Find where the given text appears and provide that cell's center as (x, y) coordinate. 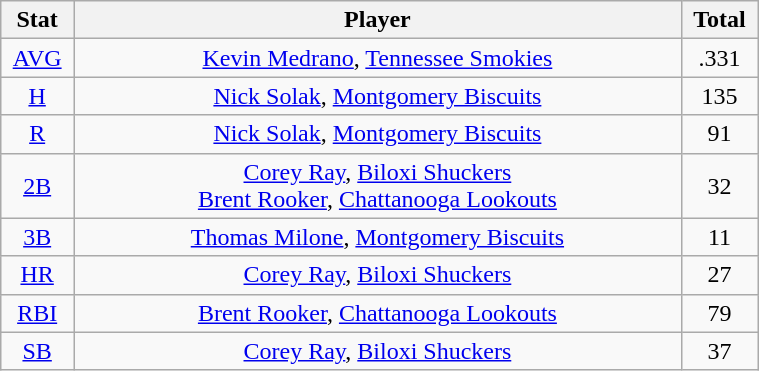
Brent Rooker, Chattanooga Lookouts (378, 313)
AVG (38, 58)
Corey Ray, Biloxi Shuckers Brent Rooker, Chattanooga Lookouts (378, 186)
79 (719, 313)
Kevin Medrano, Tennessee Smokies (378, 58)
R (38, 134)
SB (38, 351)
135 (719, 96)
27 (719, 275)
32 (719, 186)
Total (719, 20)
91 (719, 134)
RBI (38, 313)
11 (719, 237)
Player (378, 20)
Thomas Milone, Montgomery Biscuits (378, 237)
H (38, 96)
37 (719, 351)
.331 (719, 58)
Stat (38, 20)
HR (38, 275)
2B (38, 186)
3B (38, 237)
